Identify which cell holds the provided text, then report its (X, Y) central coordinate. 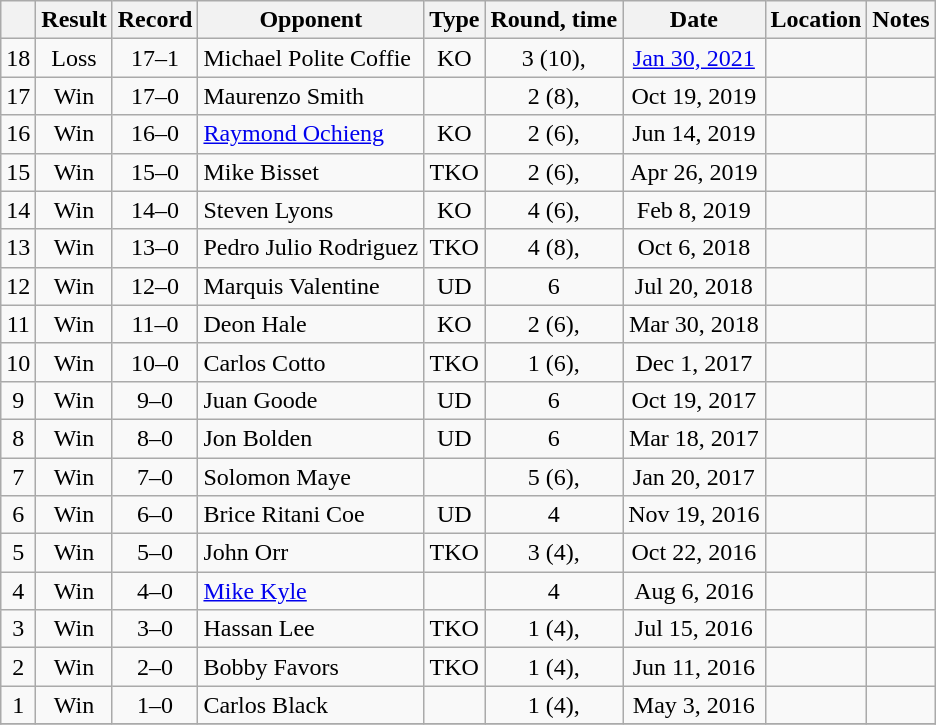
10–0 (155, 362)
5 (18, 553)
Jun 11, 2016 (694, 667)
8 (18, 438)
3 (18, 629)
Mike Kyle (311, 591)
Aug 6, 2016 (694, 591)
Type (454, 20)
John Orr (311, 553)
3 (10), (554, 58)
Notes (901, 20)
13–0 (155, 248)
Jul 15, 2016 (694, 629)
3–0 (155, 629)
17–0 (155, 96)
15 (18, 172)
Date (694, 20)
Opponent (311, 20)
Marquis Valentine (311, 286)
5–0 (155, 553)
5 (6), (554, 477)
16–0 (155, 134)
18 (18, 58)
Steven Lyons (311, 210)
Pedro Julio Rodriguez (311, 248)
Jan 30, 2021 (694, 58)
9 (18, 400)
Jul 20, 2018 (694, 286)
7 (18, 477)
10 (18, 362)
Jan 20, 2017 (694, 477)
Carlos Cotto (311, 362)
1–0 (155, 705)
2–0 (155, 667)
Oct 19, 2017 (694, 400)
Carlos Black (311, 705)
11 (18, 324)
Oct 6, 2018 (694, 248)
Feb 8, 2019 (694, 210)
2 (18, 667)
Raymond Ochieng (311, 134)
Location (816, 20)
Nov 19, 2016 (694, 515)
4 (6), (554, 210)
13 (18, 248)
Hassan Lee (311, 629)
Deon Hale (311, 324)
17 (18, 96)
May 3, 2016 (694, 705)
16 (18, 134)
2 (8), (554, 96)
14 (18, 210)
Michael Polite Coffie (311, 58)
3 (4), (554, 553)
Brice Ritani Coe (311, 515)
4 (8), (554, 248)
12–0 (155, 286)
11–0 (155, 324)
Maurenzo Smith (311, 96)
Solomon Maye (311, 477)
Mar 30, 2018 (694, 324)
8–0 (155, 438)
6–0 (155, 515)
12 (18, 286)
7–0 (155, 477)
Record (155, 20)
Juan Goode (311, 400)
Oct 22, 2016 (694, 553)
15–0 (155, 172)
Mar 18, 2017 (694, 438)
9–0 (155, 400)
17–1 (155, 58)
Loss (74, 58)
Jun 14, 2019 (694, 134)
Mike Bisset (311, 172)
Dec 1, 2017 (694, 362)
1 (6), (554, 362)
4–0 (155, 591)
Bobby Favors (311, 667)
1 (18, 705)
14–0 (155, 210)
Result (74, 20)
Oct 19, 2019 (694, 96)
Jon Bolden (311, 438)
Apr 26, 2019 (694, 172)
Round, time (554, 20)
